Provide the (x, y) coordinate of the cell's center where the given text is located.  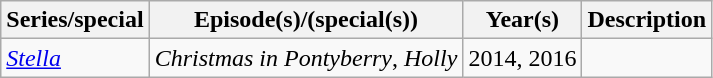
Description (647, 20)
Series/special (75, 20)
Episode(s)/(special(s)) (306, 20)
Year(s) (522, 20)
2014, 2016 (522, 58)
Christmas in Pontyberry, Holly (306, 58)
Stella (75, 58)
